Return the [x, y] coordinate for the center point of the cell that contains the specified text.  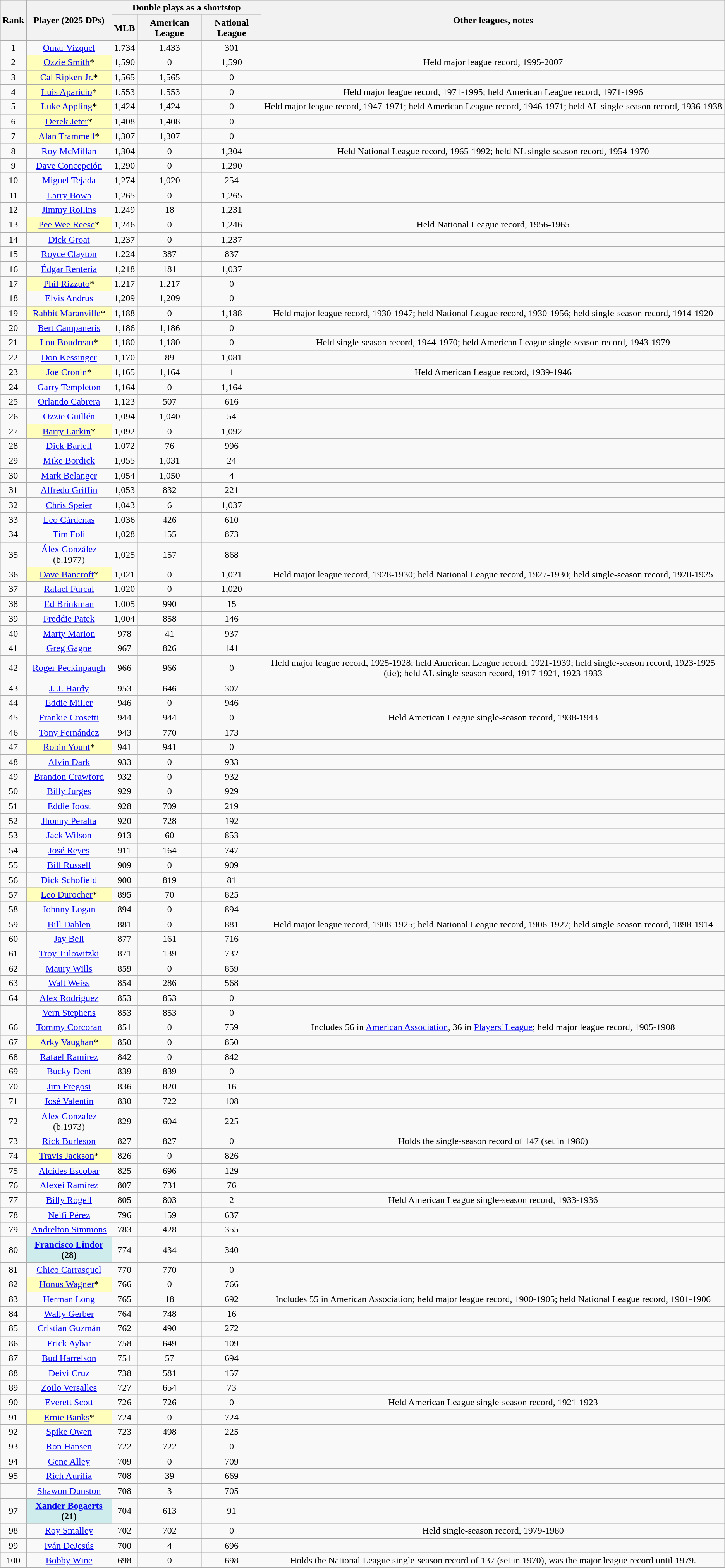
731 [170, 1185]
692 [232, 1299]
Alvin Dark [69, 762]
Garry Templeton [69, 387]
69 [13, 1072]
14 [13, 240]
53 [13, 836]
Mike Bordick [69, 461]
836 [124, 1086]
Chris Speier [69, 505]
68 [13, 1057]
19 [13, 313]
Iván DeJesús [69, 1546]
Don Kessinger [69, 357]
10 [13, 180]
765 [124, 1299]
38 [13, 604]
José Reyes [69, 850]
604 [170, 1121]
613 [170, 1511]
928 [124, 806]
1,031 [170, 461]
490 [170, 1328]
25 [13, 401]
Mark Belanger [69, 476]
13 [13, 225]
803 [170, 1200]
Held single-season record, 1979-1980 [493, 1531]
Royce Clayton [69, 254]
Dave Bancroft* [69, 574]
85 [13, 1328]
1,025 [124, 554]
21 [13, 343]
Édgar Rentería [69, 269]
Bill Russell [69, 865]
86 [13, 1343]
654 [170, 1387]
Freddie Patek [69, 619]
996 [232, 446]
Dick Groat [69, 240]
42 [13, 668]
705 [232, 1491]
340 [232, 1249]
1,094 [124, 416]
93 [13, 1447]
774 [124, 1249]
1,734 [124, 48]
832 [170, 490]
854 [124, 983]
Maury Wills [69, 968]
727 [124, 1387]
646 [170, 688]
Alex Rodriguez [69, 998]
1,036 [124, 520]
Rick Burleson [69, 1141]
Bill Dahlen [69, 924]
Brandon Crawford [69, 777]
94 [13, 1461]
Held American League single-season record, 1933-1936 [493, 1200]
63 [13, 983]
301 [232, 48]
1,433 [170, 48]
50 [13, 791]
46 [13, 732]
Holds the single-season record of 147 (set in 1980) [493, 1141]
759 [232, 1027]
109 [232, 1343]
Frankie Crosetti [69, 718]
17 [13, 284]
164 [170, 850]
704 [124, 1511]
967 [124, 648]
92 [13, 1432]
1,224 [124, 254]
796 [124, 1215]
67 [13, 1042]
40 [13, 633]
27 [13, 431]
221 [232, 490]
20 [13, 328]
Leo Durocher* [69, 894]
Phil Rizzuto* [69, 284]
1,004 [124, 619]
1,028 [124, 534]
Alfredo Griffin [69, 490]
141 [232, 648]
Rafael Furcal [69, 589]
978 [124, 633]
669 [232, 1476]
Shawon Dunston [69, 1491]
307 [232, 688]
45 [13, 718]
Dick Schofield [69, 880]
Travis Jackson* [69, 1156]
95 [13, 1476]
877 [124, 939]
139 [170, 954]
64 [13, 998]
Held major league record, 1995-2007 [493, 62]
56 [13, 880]
5 [13, 107]
Tony Fernández [69, 732]
Billy Jurges [69, 791]
28 [13, 446]
61 [13, 954]
33 [13, 520]
Includes 56 in American Association, 36 in Players' League; held major league record, 1905-1908 [493, 1027]
Jack Wilson [69, 836]
173 [232, 732]
72 [13, 1121]
Held major league record, 1971-1995; held American League record, 1971-1996 [493, 92]
Dave Concepción [69, 165]
428 [170, 1230]
Robin Yount* [69, 747]
716 [232, 939]
Held major league record, 1947-1971; held American League record, 1946-1971; held AL single-season record, 1936-1938 [493, 107]
610 [232, 520]
Double plays as a shortstop [187, 8]
78 [13, 1215]
Jay Bell [69, 939]
Other leagues, notes [493, 20]
Omar Vizquel [69, 48]
Jimmy Rollins [69, 210]
1,170 [124, 357]
990 [170, 604]
Held National League record, 1956-1965 [493, 225]
75 [13, 1171]
Deivi Cruz [69, 1373]
953 [124, 688]
Troy Tulowitzki [69, 954]
Alan Trammell* [69, 136]
Eddie Miller [69, 703]
1,081 [232, 357]
Zoilo Versalles [69, 1387]
913 [124, 836]
Vern Stephens [69, 1013]
Ozzie Smith* [69, 62]
911 [124, 850]
Álex González(b.1977) [69, 554]
79 [13, 1230]
837 [232, 254]
Held National League record, 1965-1992; held NL single-season record, 1954-1970 [493, 151]
1,005 [124, 604]
87 [13, 1358]
55 [13, 865]
Held American League record, 1939-1946 [493, 372]
Orlando Cabrera [69, 401]
32 [13, 505]
820 [170, 1086]
387 [170, 254]
Herman Long [69, 1299]
9 [13, 165]
Xander Bogaerts (21) [69, 1511]
Eddie Joost [69, 806]
American League [170, 28]
Player (2025 DPs) [69, 20]
Gene Alley [69, 1461]
108 [232, 1101]
192 [232, 821]
Rafael Ramírez [69, 1057]
49 [13, 777]
1,043 [124, 505]
738 [124, 1373]
Cal Ripken Jr.* [69, 77]
Greg Gagne [69, 648]
62 [13, 968]
Held major league record, 1908-1925; held National League record, 1906-1927; held single-season record, 1898-1914 [493, 924]
Joe Cronin* [69, 372]
Holds the National League single-season record of 137 (set in 1970), was the major league record until 1979. [493, 1560]
23 [13, 372]
51 [13, 806]
Ed Brinkman [69, 604]
Neifi Pérez [69, 1215]
90 [13, 1402]
Jim Fregosi [69, 1086]
1,072 [124, 446]
Held major league record, 1928-1930; held National League record, 1927-1930; held single-season record, 1920-1925 [493, 574]
286 [170, 983]
Derek Jeter* [69, 121]
8 [13, 151]
88 [13, 1373]
Held major league record, 1930-1947; held National League record, 1930-1956; held single-season record, 1914-1920 [493, 313]
Chico Carrasquel [69, 1270]
12 [13, 210]
1,053 [124, 490]
Dick Bartell [69, 446]
80 [13, 1249]
1,055 [124, 461]
783 [124, 1230]
858 [170, 619]
52 [13, 821]
1,050 [170, 476]
77 [13, 1200]
272 [232, 1328]
59 [13, 924]
155 [170, 534]
Wally Gerber [69, 1314]
7 [13, 136]
1,040 [170, 416]
Alex Gonzalez(b.1973) [69, 1121]
129 [232, 1171]
Walt Weiss [69, 983]
Cristian Guzmán [69, 1328]
830 [124, 1101]
851 [124, 1027]
Leo Cárdenas [69, 520]
728 [170, 821]
254 [232, 180]
1,054 [124, 476]
71 [13, 1101]
Held single-season record, 1944-1970; held American League single-season record, 1943-1979 [493, 343]
568 [232, 983]
700 [124, 1546]
98 [13, 1531]
868 [232, 554]
Barry Larkin* [69, 431]
37 [13, 589]
48 [13, 762]
426 [170, 520]
1,274 [124, 180]
758 [124, 1343]
355 [232, 1230]
Rich Aurilia [69, 1476]
Rank [13, 20]
Held American League single-season record, 1921-1923 [493, 1402]
84 [13, 1314]
44 [13, 703]
871 [124, 954]
Spike Owen [69, 1432]
Larry Bowa [69, 195]
74 [13, 1156]
181 [170, 269]
Roy Smalley [69, 1531]
31 [13, 490]
J. J. Hardy [69, 688]
900 [124, 880]
146 [232, 619]
Honus Wagner* [69, 1284]
Luke Appling* [69, 107]
58 [13, 909]
829 [124, 1121]
99 [13, 1546]
Alexei Ramírez [69, 1185]
Rabbit Maranville* [69, 313]
Johnny Logan [69, 909]
Ron Hansen [69, 1447]
36 [13, 574]
Bud Harrelson [69, 1358]
Ernie Banks* [69, 1417]
34 [13, 534]
Tommy Corcoran [69, 1027]
920 [124, 821]
Arky Vaughan* [69, 1042]
819 [170, 880]
35 [13, 554]
805 [124, 1200]
82 [13, 1284]
748 [170, 1314]
747 [232, 850]
616 [232, 401]
1,123 [124, 401]
11 [13, 195]
723 [124, 1432]
937 [232, 633]
Roger Peckinpaugh [69, 668]
83 [13, 1299]
Elvis Andrus [69, 298]
1,231 [232, 210]
159 [170, 1215]
Miguel Tejada [69, 180]
Billy Rogell [69, 1200]
694 [232, 1358]
943 [124, 732]
751 [124, 1358]
762 [124, 1328]
219 [232, 806]
Luis Aparicio* [69, 92]
581 [170, 1373]
30 [13, 476]
1,165 [124, 372]
Ozzie Guillén [69, 416]
498 [170, 1432]
66 [13, 1027]
732 [232, 954]
Alcides Escobar [69, 1171]
Includes 55 in American Association; held major league record, 1900-1905; held National League record, 1901-1906 [493, 1299]
Francisco Lindor (28) [69, 1249]
National League [232, 28]
Jhonny Peralta [69, 821]
MLB [124, 28]
97 [13, 1511]
Bobby Wine [69, 1560]
Pee Wee Reese* [69, 225]
Marty Marion [69, 633]
26 [13, 416]
Bert Campaneris [69, 328]
507 [170, 401]
Lou Boudreau* [69, 343]
807 [124, 1185]
873 [232, 534]
Bucky Dent [69, 1072]
1,218 [124, 269]
Tim Foli [69, 534]
Everett Scott [69, 1402]
22 [13, 357]
637 [232, 1215]
Erick Aybar [69, 1343]
José Valentín [69, 1101]
1,249 [124, 210]
43 [13, 688]
29 [13, 461]
764 [124, 1314]
Andrelton Simmons [69, 1230]
434 [170, 1249]
100 [13, 1560]
895 [124, 894]
649 [170, 1343]
161 [170, 939]
Roy McMillan [69, 151]
Held American League single-season record, 1938-1943 [493, 718]
47 [13, 747]
